Extract the (x, y) coordinate from the center of the cell holding the provided text.  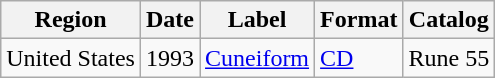
Cuneiform (258, 58)
1993 (170, 58)
Rune 55 (449, 58)
Date (170, 20)
Label (258, 20)
Format (359, 20)
Region (71, 20)
United States (71, 58)
Catalog (449, 20)
CD (359, 58)
